Search for the cell housing the specified text and yield its [x, y] center coordinate. 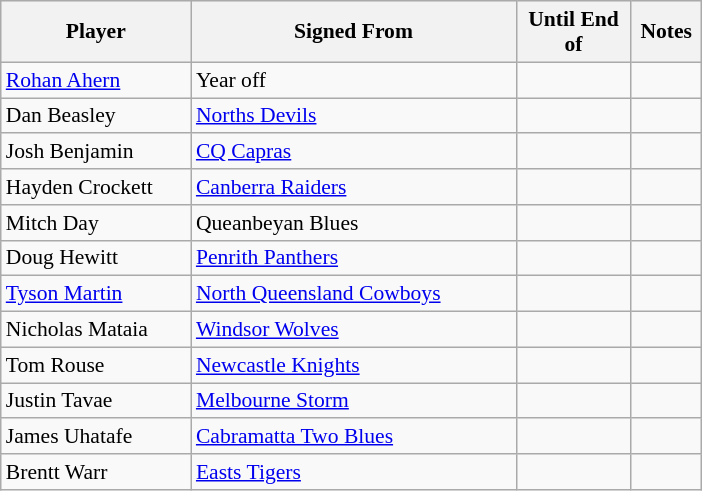
Dan Beasley [96, 116]
Josh Benjamin [96, 152]
Player [96, 32]
Brentt Warr [96, 472]
Notes [666, 32]
CQ Capras [354, 152]
Signed From [354, 32]
Queanbeyan Blues [354, 223]
Year off [354, 80]
Tyson Martin [96, 294]
Mitch Day [96, 223]
Justin Tavae [96, 401]
Doug Hewitt [96, 258]
James Uhatafe [96, 437]
Melbourne Storm [354, 401]
Cabramatta Two Blues [354, 437]
North Queensland Cowboys [354, 294]
Norths Devils [354, 116]
Canberra Raiders [354, 187]
Easts Tigers [354, 472]
Rohan Ahern [96, 80]
Penrith Panthers [354, 258]
Until End of [574, 32]
Newcastle Knights [354, 365]
Tom Rouse [96, 365]
Hayden Crockett [96, 187]
Windsor Wolves [354, 330]
Nicholas Mataia [96, 330]
